Pinpoint the cell where the given text exists, returning its [X, Y] midpoint coordinate. 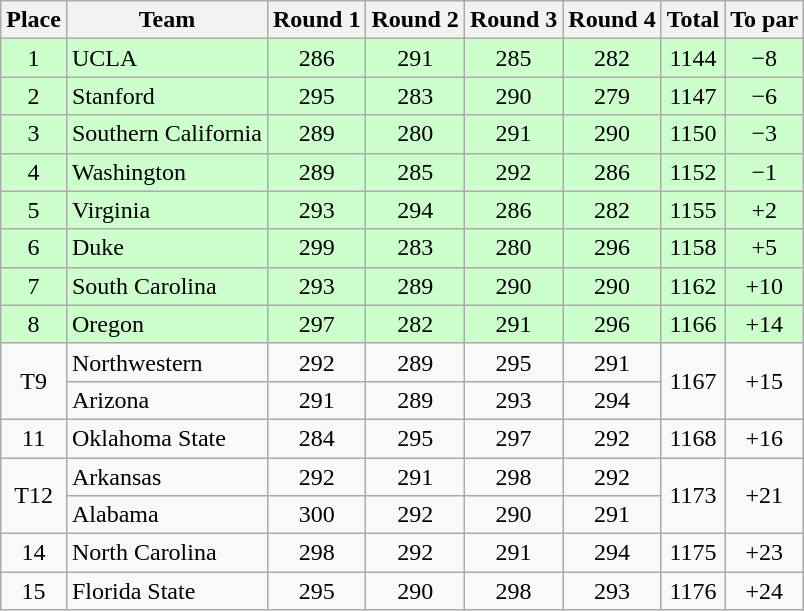
299 [316, 248]
−3 [764, 134]
1175 [693, 553]
−1 [764, 172]
Virginia [166, 210]
8 [34, 324]
+23 [764, 553]
+10 [764, 286]
1173 [693, 496]
1155 [693, 210]
Arkansas [166, 477]
11 [34, 438]
1152 [693, 172]
2 [34, 96]
1144 [693, 58]
1158 [693, 248]
1168 [693, 438]
+15 [764, 381]
+14 [764, 324]
+5 [764, 248]
UCLA [166, 58]
Round 1 [316, 20]
T9 [34, 381]
South Carolina [166, 286]
1162 [693, 286]
Alabama [166, 515]
1166 [693, 324]
Arizona [166, 400]
Oklahoma State [166, 438]
Washington [166, 172]
+16 [764, 438]
Northwestern [166, 362]
300 [316, 515]
Florida State [166, 591]
Round 3 [513, 20]
Duke [166, 248]
1176 [693, 591]
To par [764, 20]
Stanford [166, 96]
Southern California [166, 134]
3 [34, 134]
−6 [764, 96]
1 [34, 58]
1167 [693, 381]
279 [612, 96]
Round 2 [415, 20]
1150 [693, 134]
Team [166, 20]
1147 [693, 96]
Place [34, 20]
Total [693, 20]
Oregon [166, 324]
Round 4 [612, 20]
5 [34, 210]
15 [34, 591]
+2 [764, 210]
+21 [764, 496]
North Carolina [166, 553]
4 [34, 172]
6 [34, 248]
T12 [34, 496]
7 [34, 286]
14 [34, 553]
284 [316, 438]
−8 [764, 58]
+24 [764, 591]
